Output the (X, Y) coordinate of the center of the cell containing the given text.  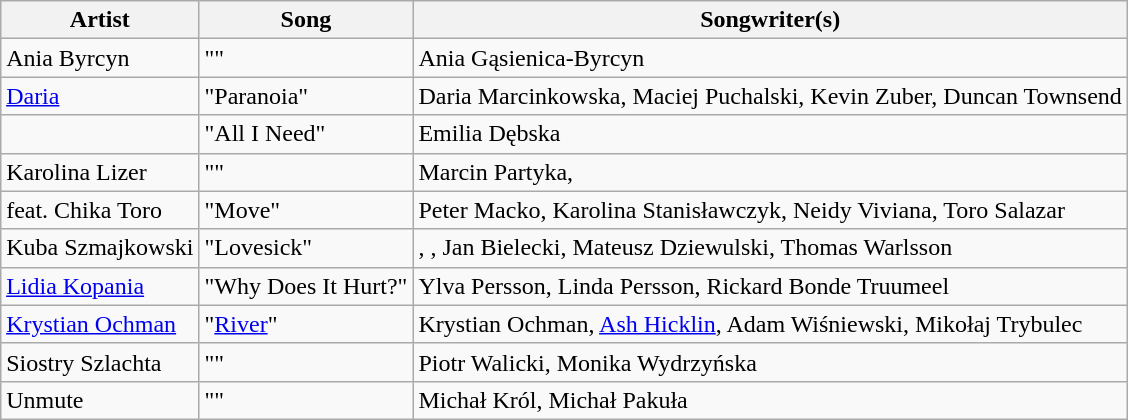
Ylva Persson, Linda Persson, Rickard Bonde Truumeel (770, 286)
Krystian Ochman, Ash Hicklin, Adam Wiśniewski, Mikołaj Trybulec (770, 324)
Marcin Partyka, (770, 172)
Kuba Szmajkowski (100, 248)
Peter Macko, Karolina Stanisławczyk, Neidy Viviana, Toro Salazar (770, 210)
"Move" (306, 210)
Krystian Ochman (100, 324)
"Paranoia" (306, 96)
Ania Byrcyn (100, 58)
Piotr Walicki, Monika Wydrzyńska (770, 362)
Daria (100, 96)
Emilia Dębska (770, 134)
Michał Król, Michał Pakuła (770, 400)
Artist (100, 20)
, , Jan Bielecki, Mateusz Dziewulski, Thomas Warlsson (770, 248)
"River" (306, 324)
Unmute (100, 400)
Lidia Kopania (100, 286)
"Why Does It Hurt?" (306, 286)
Songwriter(s) (770, 20)
"Lovesick" (306, 248)
Siostry Szlachta (100, 362)
Daria Marcinkowska, Maciej Puchalski, Kevin Zuber, Duncan Townsend (770, 96)
Song (306, 20)
"All I Need" (306, 134)
Ania Gąsienica-Byrcyn (770, 58)
Karolina Lizer (100, 172)
feat. Chika Toro (100, 210)
